Locate the cell with the specified text and output its [x, y] center coordinate. 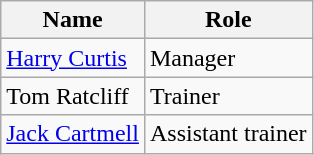
Trainer [228, 96]
Tom Ratcliff [73, 96]
Jack Cartmell [73, 134]
Assistant trainer [228, 134]
Role [228, 20]
Harry Curtis [73, 58]
Name [73, 20]
Manager [228, 58]
